Find where the given text appears and provide that cell's center as (x, y) coordinate. 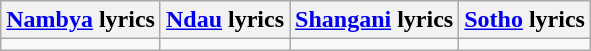
Ndau lyrics (224, 20)
Shangani lyrics (374, 20)
Sotho lyrics (525, 20)
Nambya lyrics (81, 20)
